Return the (x, y) coordinate for the center point of the cell that contains the specified text.  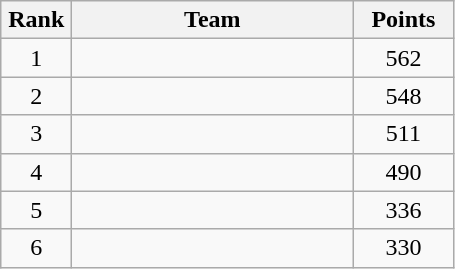
562 (404, 58)
490 (404, 172)
3 (36, 134)
511 (404, 134)
1 (36, 58)
336 (404, 210)
330 (404, 248)
548 (404, 96)
Team (212, 20)
6 (36, 248)
Rank (36, 20)
5 (36, 210)
2 (36, 96)
Points (404, 20)
4 (36, 172)
